Find where the given text appears and provide that cell's center as [x, y] coordinate. 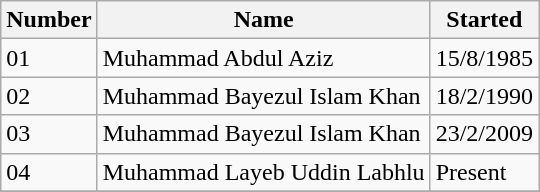
18/2/1990 [484, 96]
03 [49, 134]
15/8/1985 [484, 58]
Name [264, 20]
Muhammad Abdul Aziz [264, 58]
Number [49, 20]
Started [484, 20]
Present [484, 172]
Muhammad Layeb Uddin Labhlu [264, 172]
23/2/2009 [484, 134]
04 [49, 172]
02 [49, 96]
01 [49, 58]
